Search for the cell housing the specified text and yield its [x, y] center coordinate. 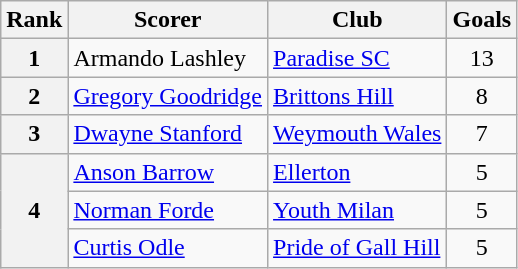
Dwayne Stanford [168, 134]
Goals [482, 20]
Armando Lashley [168, 58]
Paradise SC [358, 58]
Scorer [168, 20]
Rank [34, 20]
1 [34, 58]
7 [482, 134]
Brittons Hill [358, 96]
3 [34, 134]
Club [358, 20]
Norman Forde [168, 210]
2 [34, 96]
Gregory Goodridge [168, 96]
4 [34, 210]
Curtis Odle [168, 248]
Weymouth Wales [358, 134]
Ellerton [358, 172]
Youth Milan [358, 210]
Pride of Gall Hill [358, 248]
13 [482, 58]
Anson Barrow [168, 172]
8 [482, 96]
